Search for the cell housing the specified text and yield its [X, Y] center coordinate. 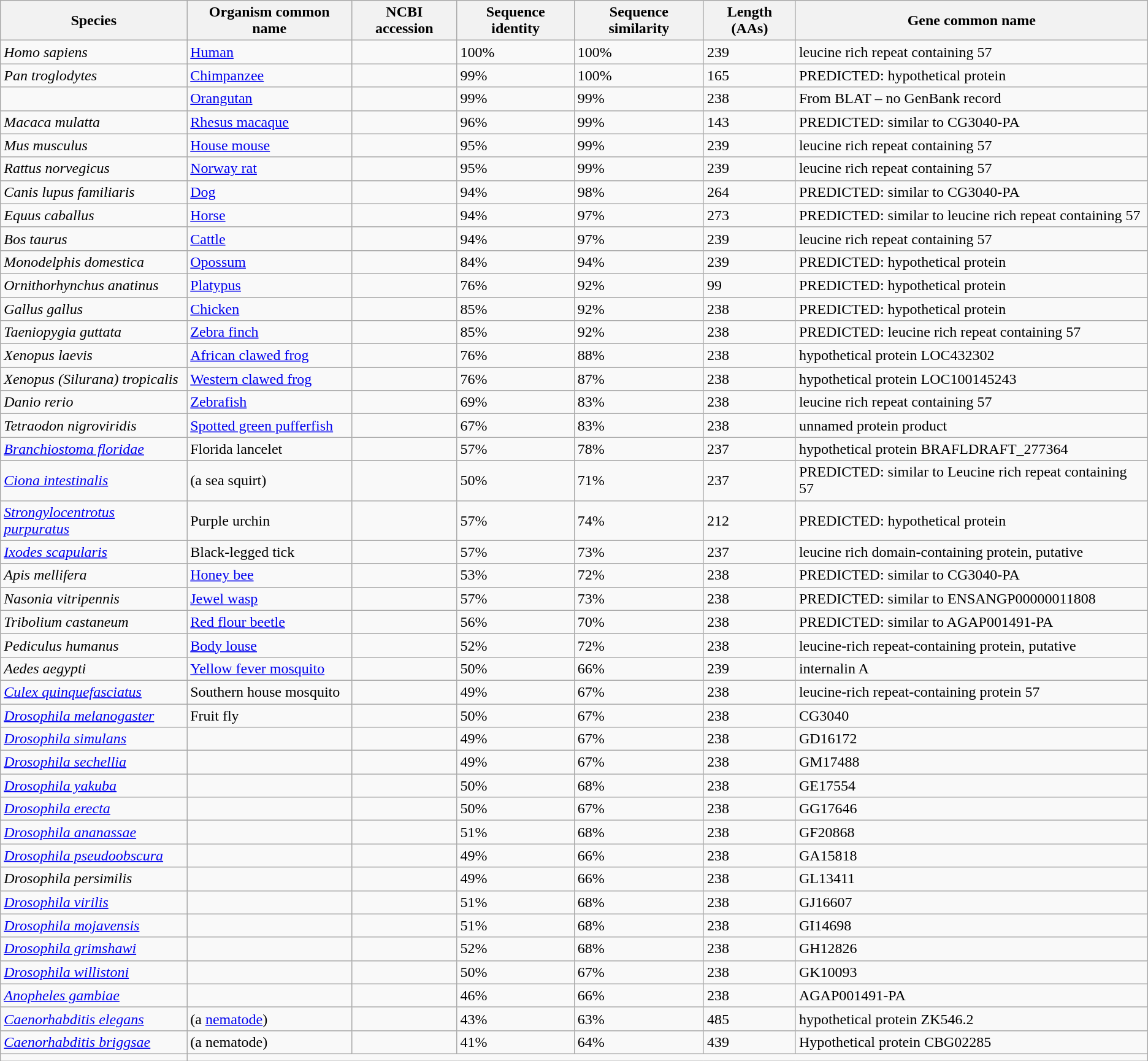
hypothetical protein LOC100145243 [971, 379]
Apis mellifera [94, 575]
43% [515, 1019]
Caenorhabditis elegans [94, 1019]
Spotted green pufferfish [270, 426]
Yellow fever mosquito [270, 668]
Drosophila sechellia [94, 762]
Sequence similarity [639, 21]
Tetraodon nigroviridis [94, 426]
leucine rich domain-containing protein, putative [971, 552]
Norway rat [270, 169]
Florida lancelet [270, 449]
Zebra finch [270, 332]
Purple urchin [270, 520]
PREDICTED: similar to leucine rich repeat containing 57 [971, 215]
Drosophila simulans [94, 739]
Aedes aegypti [94, 668]
Macaca mulatta [94, 122]
Fruit fly [270, 716]
(a sea squirt) [270, 481]
69% [515, 402]
GJ16607 [971, 902]
Western clawed frog [270, 379]
Rattus norvegicus [94, 169]
Strongylocentrotus purpuratus [94, 520]
Monodelphis domestica [94, 262]
Red flour beetle [270, 622]
From BLAT – no GenBank record [971, 99]
Drosophila erecta [94, 809]
GI14698 [971, 925]
Zebrafish [270, 402]
GL13411 [971, 879]
Pediculus humanus [94, 645]
Bos taurus [94, 239]
Orangutan [270, 99]
74% [639, 520]
Cattle [270, 239]
87% [639, 379]
Hypothetical protein CBG02285 [971, 1042]
leucine-rich repeat-containing protein 57 [971, 692]
leucine-rich repeat-containing protein, putative [971, 645]
PREDICTED: leucine rich repeat containing 57 [971, 332]
Mus musculus [94, 145]
Ciona intestinalis [94, 481]
Dog [270, 192]
Drosophila pseudoobscura [94, 856]
78% [639, 449]
Drosophila grimshawi [94, 949]
264 [749, 192]
hypothetical protein ZK546.2 [971, 1019]
53% [515, 575]
71% [639, 481]
CG3040 [971, 716]
Nasonia vitripennis [94, 599]
143 [749, 122]
Sequence identity [515, 21]
hypothetical protein BRAFLDRAFT_277364 [971, 449]
Caenorhabditis briggsae [94, 1042]
NCBI accession [405, 21]
Platypus [270, 285]
internalin A [971, 668]
Drosophila ananassae [94, 832]
Human [270, 52]
PREDICTED: similar to AGAP001491-PA [971, 622]
Length (AAs) [749, 21]
Species [94, 21]
Tribolium castaneum [94, 622]
212 [749, 520]
Pan troglodytes [94, 75]
GG17646 [971, 809]
Danio rerio [94, 402]
GE17554 [971, 786]
Southern house mosquito [270, 692]
GD16172 [971, 739]
Canis lupus familiaris [94, 192]
unnamed protein product [971, 426]
PREDICTED: similar to Leucine rich repeat containing 57 [971, 481]
Drosophila melanogaster [94, 716]
84% [515, 262]
Ornithorhynchus anatinus [94, 285]
Branchiostoma floridae [94, 449]
88% [639, 356]
Opossum [270, 262]
Equus caballus [94, 215]
House mouse [270, 145]
GA15818 [971, 856]
Jewel wasp [270, 599]
485 [749, 1019]
Drosophila persimilis [94, 879]
Anopheles gambiae [94, 995]
Gallus gallus [94, 308]
Body louse [270, 645]
Drosophila virilis [94, 902]
GH12826 [971, 949]
Chicken [270, 308]
165 [749, 75]
99 [749, 285]
Drosophila mojavensis [94, 925]
Taeniopygia guttata [94, 332]
Chimpanzee [270, 75]
Horse [270, 215]
Culex quinquefasciatus [94, 692]
56% [515, 622]
96% [515, 122]
63% [639, 1019]
Rhesus macaque [270, 122]
273 [749, 215]
Drosophila yakuba [94, 786]
Xenopus (Silurana) tropicalis [94, 379]
Homo sapiens [94, 52]
Black-legged tick [270, 552]
98% [639, 192]
Honey bee [270, 575]
Xenopus laevis [94, 356]
Ixodes scapularis [94, 552]
GK10093 [971, 972]
PREDICTED: similar to ENSANGP00000011808 [971, 599]
46% [515, 995]
64% [639, 1042]
Gene common name [971, 21]
41% [515, 1042]
African clawed frog [270, 356]
70% [639, 622]
GF20868 [971, 832]
439 [749, 1042]
AGAP001491-PA [971, 995]
Organism common name [270, 21]
hypothetical protein LOC432302 [971, 356]
GM17488 [971, 762]
Drosophila willistoni [94, 972]
